Find where the given text appears and provide that cell's center as [X, Y] coordinate. 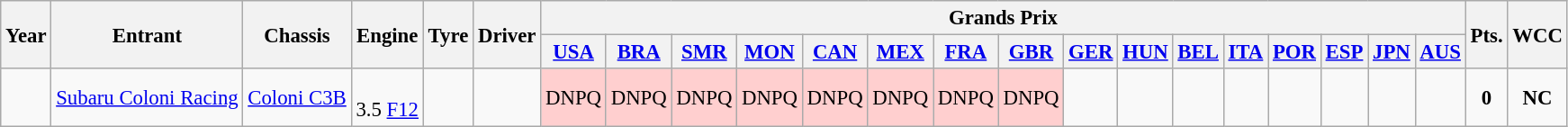
SMR [704, 52]
Entrant [148, 34]
3.5 F12 [387, 97]
Coloni C3B [297, 97]
GER [1091, 52]
ITA [1246, 52]
JPN [1392, 52]
NC [1537, 97]
WCC [1537, 34]
Chassis [297, 34]
Year [26, 34]
MON [770, 52]
Subaru Coloni Racing [148, 97]
MEX [900, 52]
BEL [1198, 52]
HUN [1145, 52]
Tyre [448, 34]
Engine [387, 34]
FRA [967, 52]
BRA [639, 52]
Driver [508, 34]
0 [1487, 97]
CAN [835, 52]
ESP [1344, 52]
Pts. [1487, 34]
USA [574, 52]
AUS [1440, 52]
GBR [1032, 52]
POR [1294, 52]
Grands Prix [1003, 18]
